Output the (X, Y) coordinate of the center of the cell containing the given text.  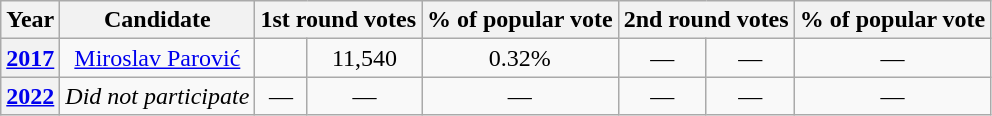
Candidate (158, 20)
0.32% (520, 58)
1st round votes (338, 20)
2017 (30, 58)
Miroslav Parović (158, 58)
2nd round votes (706, 20)
2022 (30, 96)
Did not participate (158, 96)
11,540 (364, 58)
Year (30, 20)
